Locate the cell with the specified text and output its (x, y) center coordinate. 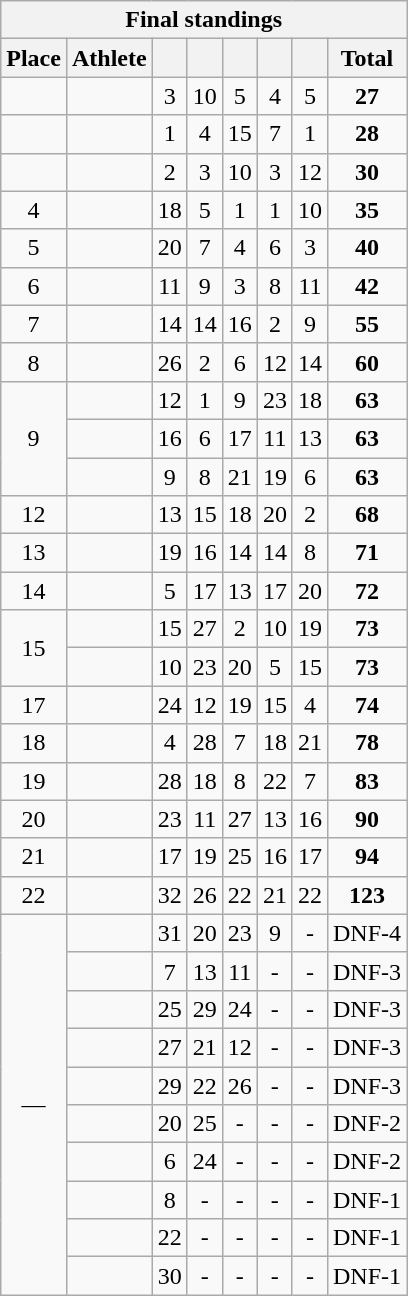
83 (366, 781)
31 (170, 933)
60 (366, 362)
Total (366, 58)
35 (366, 210)
DNF-4 (366, 933)
40 (366, 248)
42 (366, 286)
90 (366, 819)
— (34, 1104)
123 (366, 895)
78 (366, 743)
71 (366, 553)
32 (170, 895)
74 (366, 705)
Place (34, 58)
68 (366, 515)
Final standings (204, 20)
55 (366, 324)
94 (366, 857)
72 (366, 591)
Athlete (109, 58)
